Determine the [X, Y] coordinate at the center of the cell enclosing the given text.  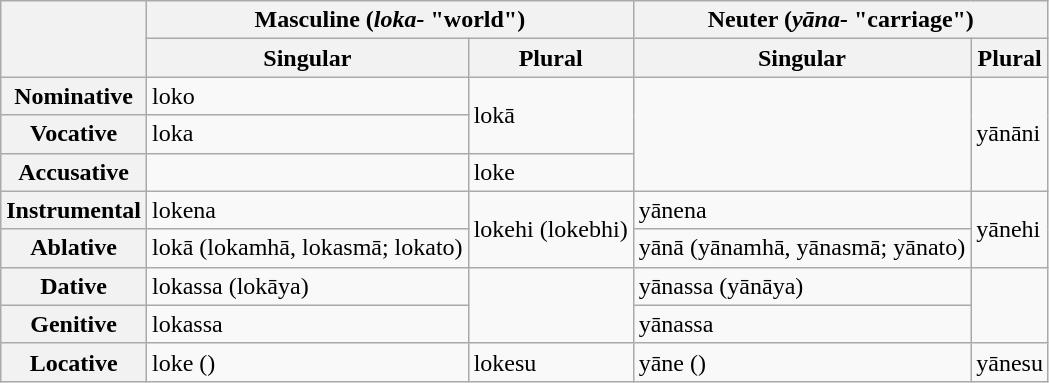
Ablative [74, 248]
yānā (yānamhā, yānasmā; yānato) [802, 248]
lokehi (lokebhi) [550, 229]
Instrumental [74, 210]
lokassa [307, 324]
yānassa [802, 324]
Masculine (loka- "world") [390, 20]
loke () [307, 362]
lokena [307, 210]
loka [307, 134]
Dative [74, 286]
Vocative [74, 134]
lokā [550, 115]
Locative [74, 362]
loko [307, 96]
yānena [802, 210]
loke [550, 172]
yānāni [1010, 134]
yānassa (yānāya) [802, 286]
lokassa (lokāya) [307, 286]
yānehi [1010, 229]
yāne () [802, 362]
lokesu [550, 362]
lokā (lokamhā, lokasmā; lokato) [307, 248]
Nominative [74, 96]
Accusative [74, 172]
Neuter (yāna- "carriage") [840, 20]
yānesu [1010, 362]
Genitive [74, 324]
